Return the [x, y] coordinate for the center point of the cell that contains the specified text.  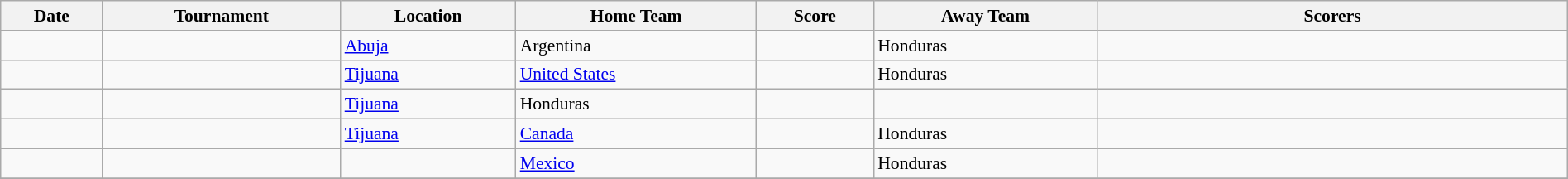
Canada [637, 134]
Argentina [637, 46]
United States [637, 75]
Abuja [428, 46]
Home Team [637, 16]
Location [428, 16]
Scorers [1332, 16]
Away Team [986, 16]
Date [51, 16]
Mexico [637, 163]
Tournament [222, 16]
Score [815, 16]
